Find where the given text appears and provide that cell's center as (X, Y) coordinate. 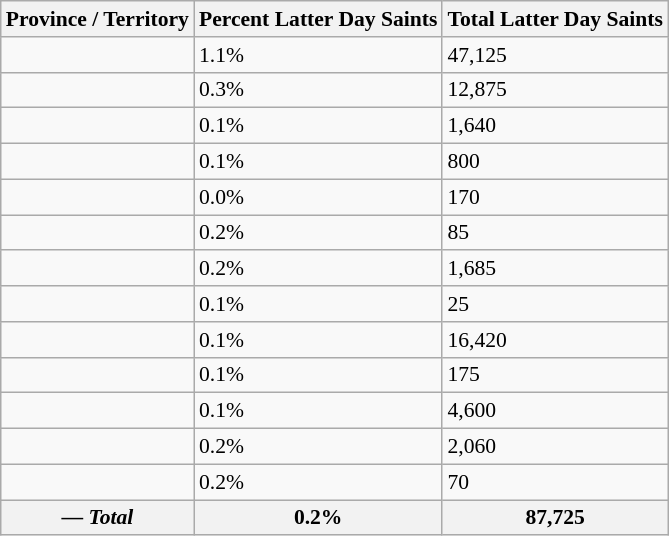
Percent Latter Day Saints (318, 19)
Total Latter Day Saints (554, 19)
2,060 (554, 447)
1,685 (554, 269)
70 (554, 482)
170 (554, 197)
12,875 (554, 90)
47,125 (554, 55)
16,420 (554, 340)
4,600 (554, 411)
0.0% (318, 197)
1.1% (318, 55)
85 (554, 233)
0.3% (318, 90)
800 (554, 162)
1,640 (554, 126)
175 (554, 375)
87,725 (554, 518)
— Total (98, 518)
Province / Territory (98, 19)
25 (554, 304)
